Find where the given text appears and provide that cell's center as [X, Y] coordinate. 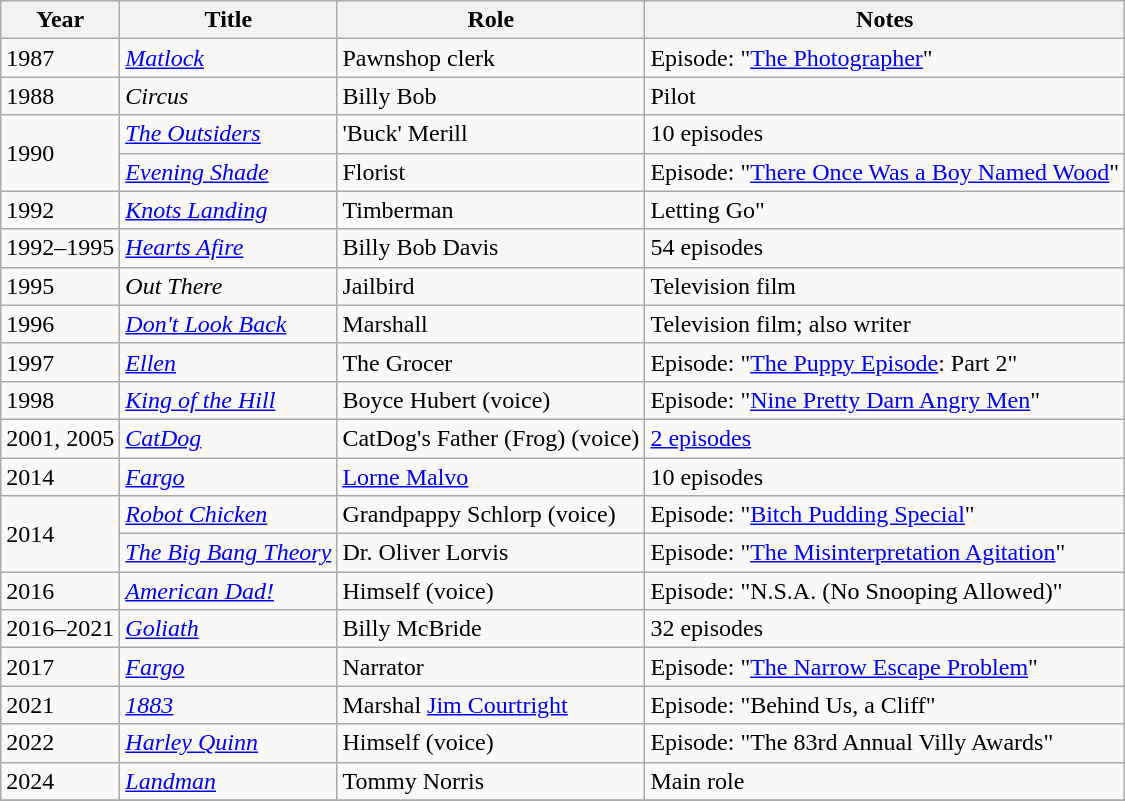
Ellen [228, 362]
Landman [228, 781]
Episode: "The Photographer" [885, 58]
2016–2021 [60, 629]
Episode: "The Narrow Escape Problem" [885, 667]
Billy Bob [491, 96]
CatDog's Father (Frog) (voice) [491, 438]
32 episodes [885, 629]
Boyce Hubert (voice) [491, 400]
1996 [60, 324]
Role [491, 20]
1998 [60, 400]
1992 [60, 210]
Marshall [491, 324]
Episode: "Nine Pretty Darn Angry Men" [885, 400]
Episode: "There Once Was a Boy Named Wood" [885, 172]
Marshal Jim Courtright [491, 705]
Letting Go" [885, 210]
The Outsiders [228, 134]
Dr. Oliver Lorvis [491, 553]
Knots Landing [228, 210]
Notes [885, 20]
Television film [885, 286]
Main role [885, 781]
Circus [228, 96]
The Big Bang Theory [228, 553]
Episode: "N.S.A. (No Snooping Allowed)" [885, 591]
Pilot [885, 96]
1988 [60, 96]
Evening Shade [228, 172]
Television film; also writer [885, 324]
2016 [60, 591]
1997 [60, 362]
Episode: "Bitch Pudding Special" [885, 515]
Tommy Norris [491, 781]
2017 [60, 667]
2001, 2005 [60, 438]
Matlock [228, 58]
Billy Bob Davis [491, 248]
54 episodes [885, 248]
Episode: "Behind Us, a Cliff" [885, 705]
2022 [60, 743]
Narrator [491, 667]
Episode: "The Misinterpretation Agitation" [885, 553]
Out There [228, 286]
2 episodes [885, 438]
1990 [60, 153]
'Buck' Merill [491, 134]
2024 [60, 781]
Jailbird [491, 286]
1992–1995 [60, 248]
Grandpappy Schlorp (voice) [491, 515]
1987 [60, 58]
Episode: "The 83rd Annual Villy Awards" [885, 743]
Don't Look Back [228, 324]
2021 [60, 705]
1995 [60, 286]
Timberman [491, 210]
King of the Hill [228, 400]
Hearts Afire [228, 248]
Florist [491, 172]
Year [60, 20]
The Grocer [491, 362]
Harley Quinn [228, 743]
Episode: "The Puppy Episode: Part 2" [885, 362]
Robot Chicken [228, 515]
American Dad! [228, 591]
Billy McBride [491, 629]
Goliath [228, 629]
Lorne Malvo [491, 477]
1883 [228, 705]
Pawnshop clerk [491, 58]
CatDog [228, 438]
Title [228, 20]
